Return (X, Y) of the center of cell containing provided text 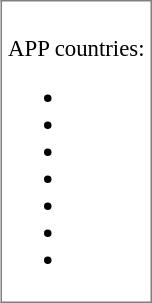
APP countries: (76, 152)
